Search for the cell housing the specified text and yield its [x, y] center coordinate. 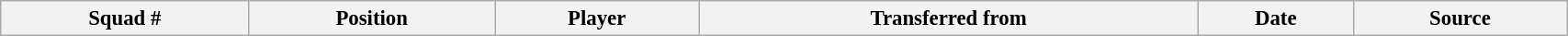
Transferred from [949, 18]
Player [597, 18]
Date [1275, 18]
Squad # [125, 18]
Source [1460, 18]
Position [372, 18]
